Extract the [x, y] coordinate from the center of the cell holding the provided text.  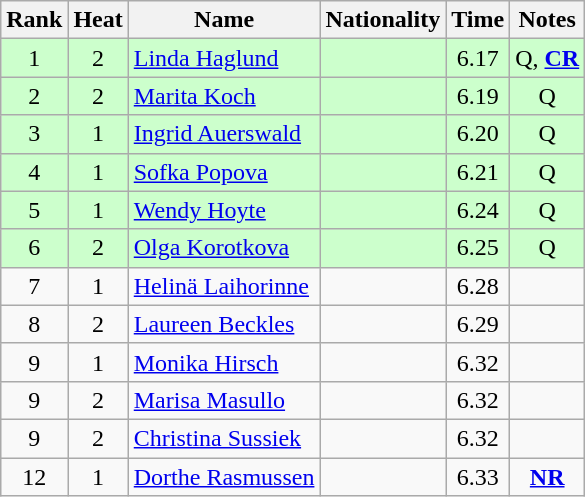
12 [34, 477]
4 [34, 172]
Marita Koch [224, 96]
5 [34, 210]
Name [224, 20]
Rank [34, 20]
Notes [548, 20]
Marisa Masullo [224, 400]
Q, CR [548, 58]
Sofka Popova [224, 172]
NR [548, 477]
6.21 [478, 172]
Laureen Beckles [224, 324]
6 [34, 248]
Olga Korotkova [224, 248]
Christina Sussiek [224, 438]
6.25 [478, 248]
8 [34, 324]
Linda Haglund [224, 58]
Heat [98, 20]
Time [478, 20]
6.28 [478, 286]
6.24 [478, 210]
Nationality [383, 20]
7 [34, 286]
Ingrid Auerswald [224, 134]
6.20 [478, 134]
3 [34, 134]
Wendy Hoyte [224, 210]
Helinä Laihorinne [224, 286]
6.19 [478, 96]
6.29 [478, 324]
Monika Hirsch [224, 362]
6.33 [478, 477]
Dorthe Rasmussen [224, 477]
6.17 [478, 58]
